Capture the cell that displays the provided text and extract its (x, y) central coordinate. 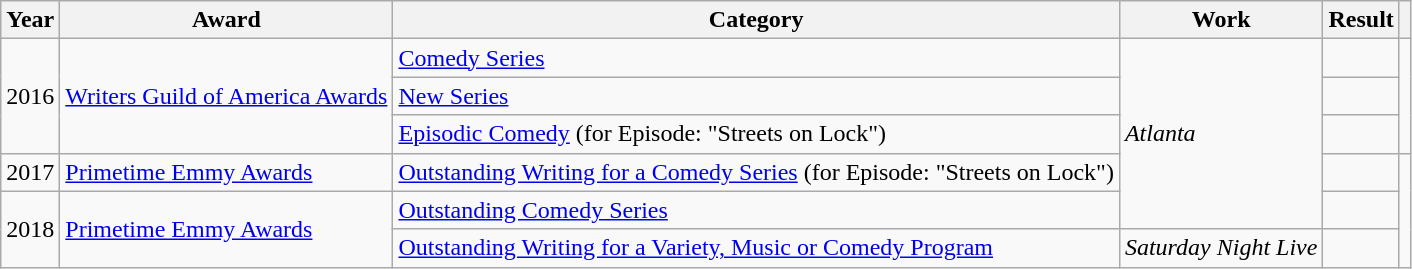
Episodic Comedy (for Episode: "Streets on Lock") (756, 134)
Category (756, 20)
Award (226, 20)
2016 (30, 96)
Year (30, 20)
Result (1361, 20)
Work (1221, 20)
Writers Guild of America Awards (226, 96)
2018 (30, 229)
Atlanta (1221, 134)
2017 (30, 172)
Outstanding Comedy Series (756, 210)
Saturday Night Live (1221, 248)
Outstanding Writing for a Variety, Music or Comedy Program (756, 248)
Outstanding Writing for a Comedy Series (for Episode: "Streets on Lock") (756, 172)
Comedy Series (756, 58)
New Series (756, 96)
